Locate the cell with the specified text and output its (X, Y) center coordinate. 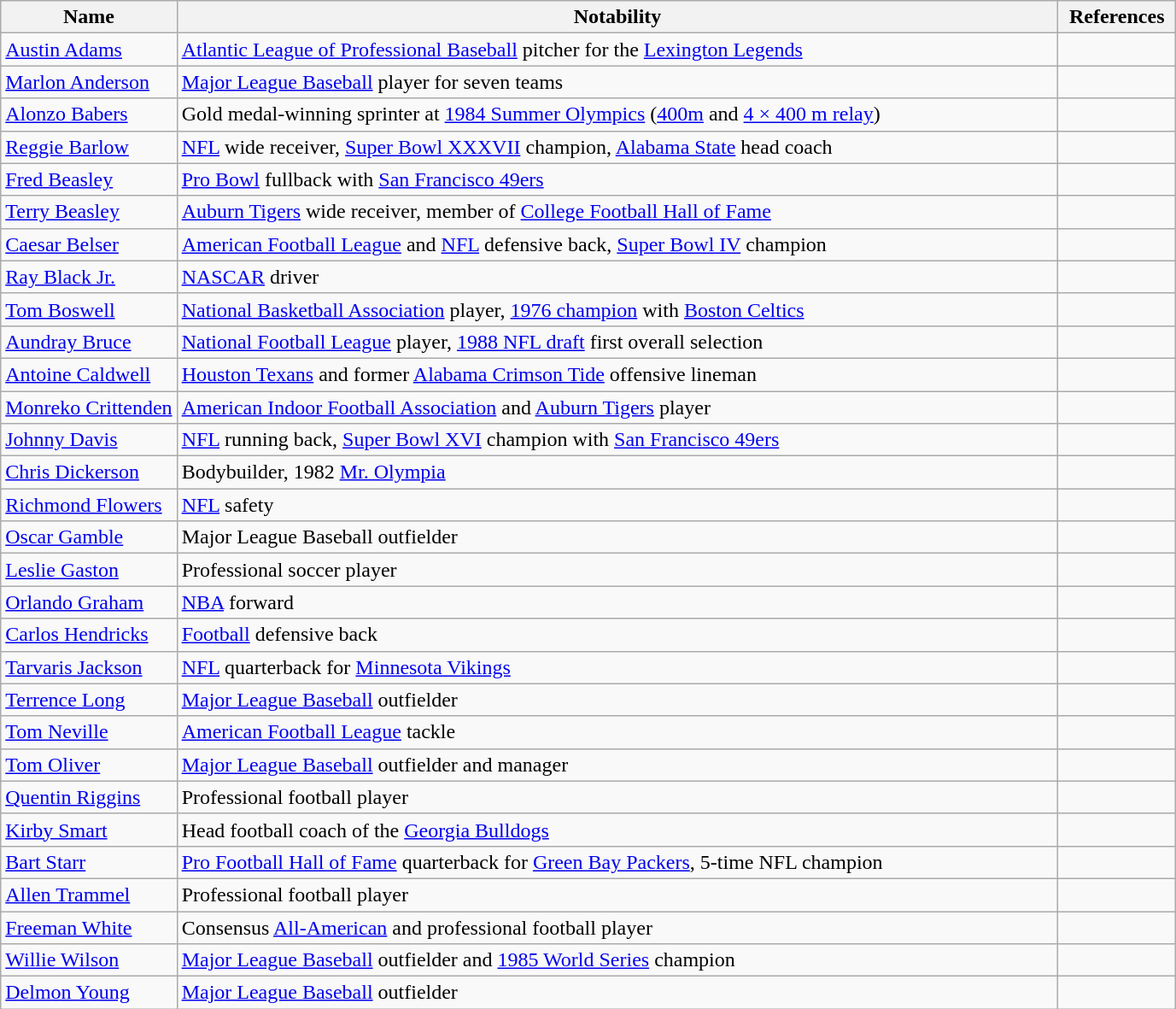
National Football League player, 1988 NFL draft first overall selection (617, 342)
Monreko Crittenden (89, 408)
Antoine Caldwell (89, 374)
Alonzo Babers (89, 114)
Austin Adams (89, 50)
Willie Wilson (89, 960)
Fred Beasley (89, 179)
Bodybuilder, 1982 Mr. Olympia (617, 472)
American Football League tackle (617, 732)
Notability (617, 17)
Kirby Smart (89, 830)
NBA forward (617, 602)
Major League Baseball player for seven teams (617, 82)
Quentin Riggins (89, 797)
Professional soccer player (617, 570)
Marlon Anderson (89, 82)
Delmon Young (89, 993)
Terrence Long (89, 700)
American Indoor Football Association and Auburn Tigers player (617, 408)
NFL quarterback for Minnesota Vikings (617, 667)
Gold medal-winning sprinter at 1984 Summer Olympics (400m and 4 × 400 m relay) (617, 114)
Carlos Hendricks (89, 635)
References (1117, 17)
Aundray Bruce (89, 342)
Ray Black Jr. (89, 277)
Bart Starr (89, 862)
Allen Trammel (89, 895)
Tom Boswell (89, 309)
NFL running back, Super Bowl XVI champion with San Francisco 49ers (617, 440)
Major League Baseball outfielder and 1985 World Series champion (617, 960)
NFL safety (617, 505)
Pro Bowl fullback with San Francisco 49ers (617, 179)
Tarvaris Jackson (89, 667)
Reggie Barlow (89, 147)
Name (89, 17)
Freeman White (89, 927)
Oscar Gamble (89, 537)
Terry Beasley (89, 212)
Head football coach of the Georgia Bulldogs (617, 830)
Consensus All-American and professional football player (617, 927)
Houston Texans and former Alabama Crimson Tide offensive lineman (617, 374)
Caesar Belser (89, 244)
Richmond Flowers (89, 505)
Atlantic League of Professional Baseball pitcher for the Lexington Legends (617, 50)
Leslie Gaston (89, 570)
Johnny Davis (89, 440)
Tom Oliver (89, 765)
NFL wide receiver, Super Bowl XXXVII champion, Alabama State head coach (617, 147)
American Football League and NFL defensive back, Super Bowl IV champion (617, 244)
Tom Neville (89, 732)
Pro Football Hall of Fame quarterback for Green Bay Packers, 5-time NFL champion (617, 862)
Chris Dickerson (89, 472)
National Basketball Association player, 1976 champion with Boston Celtics (617, 309)
Auburn Tigers wide receiver, member of College Football Hall of Fame (617, 212)
NASCAR driver (617, 277)
Major League Baseball outfielder and manager (617, 765)
Orlando Graham (89, 602)
Football defensive back (617, 635)
